Locate the cell with the specified text and output its [X, Y] center coordinate. 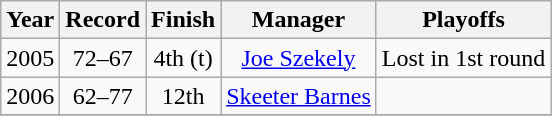
Record [103, 20]
62–77 [103, 96]
Manager [299, 20]
12th [184, 96]
Skeeter Barnes [299, 96]
Finish [184, 20]
Year [30, 20]
Playoffs [463, 20]
2005 [30, 58]
4th (t) [184, 58]
Joe Szekely [299, 58]
2006 [30, 96]
72–67 [103, 58]
Lost in 1st round [463, 58]
